Capture the cell that displays the provided text and extract its [X, Y] central coordinate. 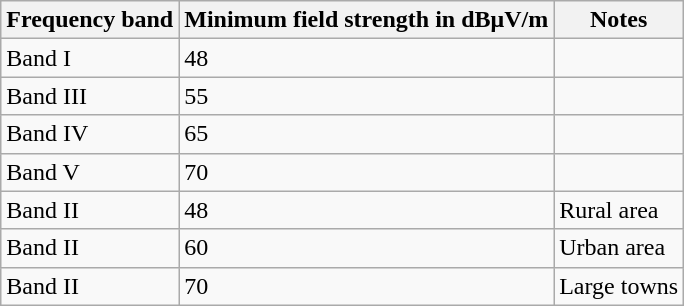
Band III [90, 96]
Large towns [619, 286]
Frequency band [90, 20]
Band V [90, 172]
Minimum field strength in dBμV/m [366, 20]
Band IV [90, 134]
Notes [619, 20]
Band I [90, 58]
60 [366, 248]
65 [366, 134]
Urban area [619, 248]
Rural area [619, 210]
55 [366, 96]
